From the cell containing the given text, extract its center point as [x, y] coordinate. 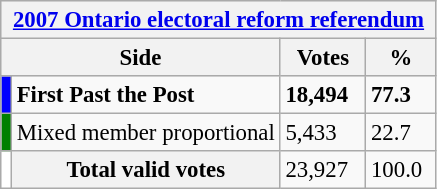
5,433 [323, 133]
2007 Ontario electoral reform referendum [219, 20]
Votes [323, 58]
77.3 [402, 95]
First Past the Post [146, 95]
Side [140, 58]
Total valid votes [146, 170]
23,927 [323, 170]
22.7 [402, 133]
% [402, 58]
18,494 [323, 95]
Mixed member proportional [146, 133]
100.0 [402, 170]
